Output the (X, Y) coordinate of the center of the cell containing the given text.  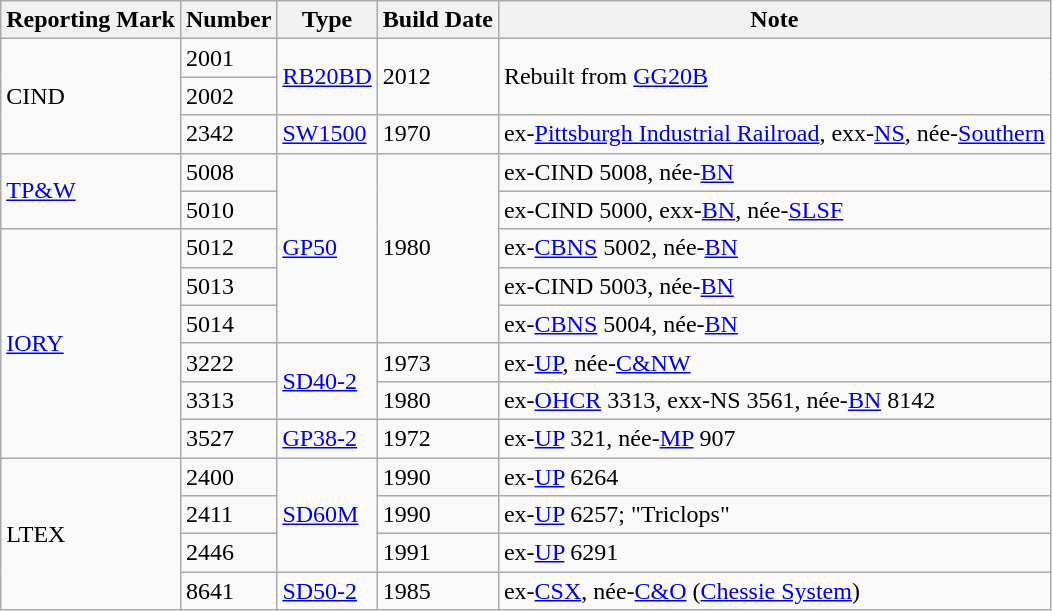
Reporting Mark (91, 20)
SW1500 (327, 134)
2400 (228, 477)
5012 (228, 248)
ex-UP, née-C&NW (774, 362)
1972 (438, 438)
1970 (438, 134)
TP&W (91, 191)
2446 (228, 553)
1985 (438, 591)
Number (228, 20)
ex-Pittsburgh Industrial Railroad, exx-NS, née-Southern (774, 134)
Build Date (438, 20)
IORY (91, 343)
2411 (228, 515)
3527 (228, 438)
2001 (228, 58)
ex-CIND 5000, exx-BN, née-SLSF (774, 210)
8641 (228, 591)
1991 (438, 553)
ex-CBNS 5004, née-BN (774, 324)
ex-CSX, née-C&O (Chessie System) (774, 591)
ex-UP 6257; "Triclops" (774, 515)
5008 (228, 172)
Type (327, 20)
Note (774, 20)
ex-CBNS 5002, née-BN (774, 248)
SD40-2 (327, 381)
RB20BD (327, 77)
GP50 (327, 248)
ex-UP 321, née-MP 907 (774, 438)
SD60M (327, 515)
LTEX (91, 534)
5014 (228, 324)
ex-CIND 5008, née-BN (774, 172)
Rebuilt from GG20B (774, 77)
5010 (228, 210)
CIND (91, 96)
2012 (438, 77)
ex-UP 6291 (774, 553)
ex-OHCR 3313, exx-NS 3561, née-BN 8142 (774, 400)
3313 (228, 400)
ex-UP 6264 (774, 477)
3222 (228, 362)
5013 (228, 286)
2002 (228, 96)
ex-CIND 5003, née-BN (774, 286)
GP38-2 (327, 438)
1973 (438, 362)
2342 (228, 134)
SD50-2 (327, 591)
